Capture the cell that displays the provided text and extract its (X, Y) central coordinate. 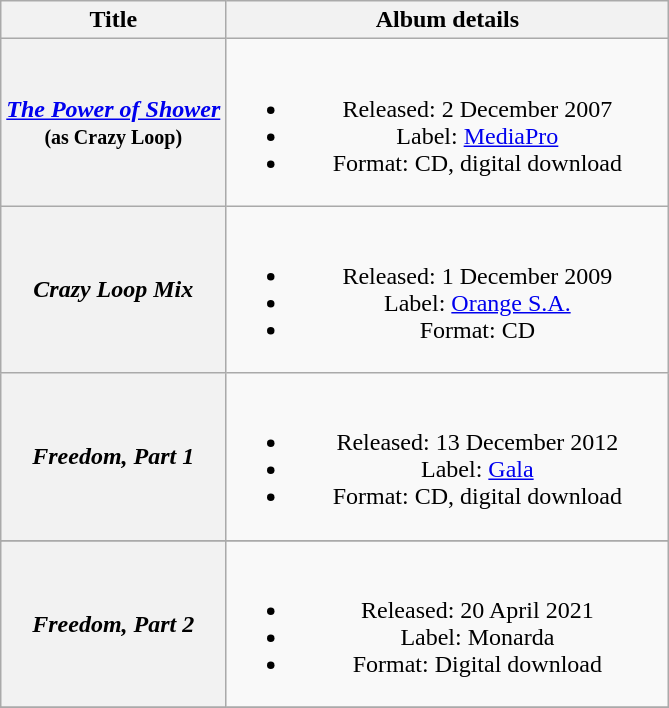
Released: 2 December 2007Label: MediaProFormat: CD, digital download (448, 122)
Released: 13 December 2012Label: GalaFormat: CD, digital download (448, 456)
Released: 1 December 2009Label: Orange S.A.Format: CD (448, 290)
Album details (448, 20)
Freedom, Part 1 (114, 456)
Freedom, Part 2 (114, 624)
Title (114, 20)
The Power of Shower(as Crazy Loop) (114, 122)
Released: 20 April 2021Label: MonardaFormat: Digital download (448, 624)
Crazy Loop Mix (114, 290)
